Provide the [x, y] coordinate of the cell's center where the given text is located.  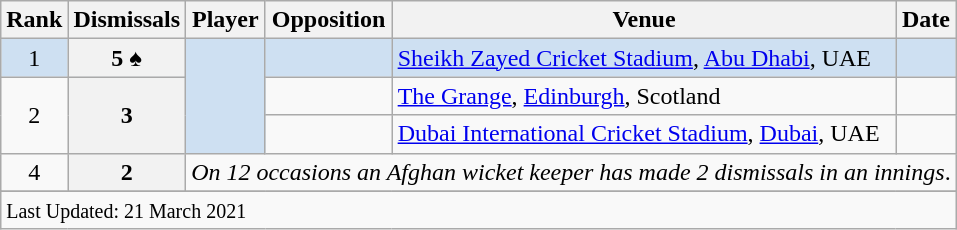
On 12 occasions an Afghan wicket keeper has made 2 dismissals in an innings. [572, 172]
4 [34, 172]
Player [226, 20]
Venue [644, 20]
3 [127, 115]
5 ♠ [127, 58]
Rank [34, 20]
Dubai International Cricket Stadium, Dubai, UAE [644, 134]
The Grange, Edinburgh, Scotland [644, 96]
1 [34, 58]
Date [926, 20]
Dismissals [127, 20]
Last Updated: 21 March 2021 [478, 210]
Opposition [328, 20]
Sheikh Zayed Cricket Stadium, Abu Dhabi, UAE [644, 58]
